Determine the (x, y) coordinate at the center of the cell enclosing the given text.  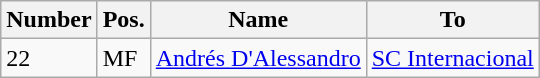
MF (124, 58)
Name (258, 20)
To (452, 20)
SC Internacional (452, 58)
22 (49, 58)
Number (49, 20)
Pos. (124, 20)
Andrés D'Alessandro (258, 58)
